Return the [X, Y] coordinate for the center point of the cell that contains the specified text.  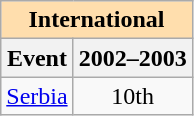
2002–2003 [132, 58]
International [96, 20]
Serbia [37, 96]
10th [132, 96]
Event [37, 58]
